Detect which cell encompasses the target text, then output its (X, Y) center coordinate. 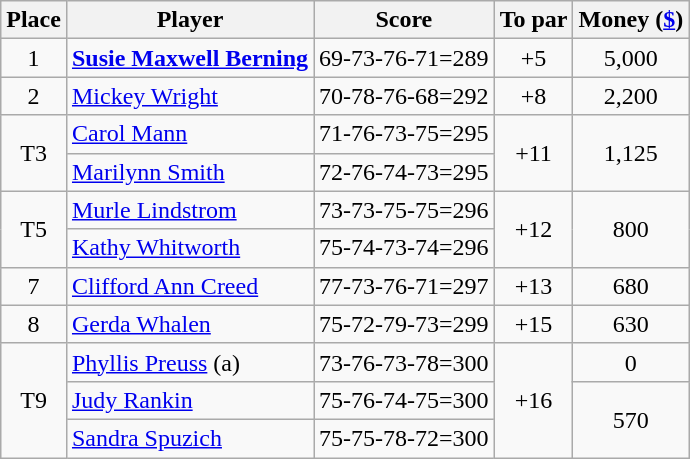
+11 (534, 153)
0 (631, 362)
75-72-79-73=299 (404, 324)
680 (631, 286)
8 (34, 324)
Susie Maxwell Berning (190, 58)
70-78-76-68=292 (404, 96)
Clifford Ann Creed (190, 286)
2,200 (631, 96)
69-73-76-71=289 (404, 58)
2 (34, 96)
570 (631, 419)
1 (34, 58)
Sandra Spuzich (190, 438)
Marilynn Smith (190, 172)
72-76-74-73=295 (404, 172)
T5 (34, 229)
Judy Rankin (190, 400)
Carol Mann (190, 134)
Player (190, 20)
+16 (534, 400)
630 (631, 324)
+13 (534, 286)
Phyllis Preuss (a) (190, 362)
Gerda Whalen (190, 324)
75-74-73-74=296 (404, 248)
77-73-76-71=297 (404, 286)
+12 (534, 229)
71-76-73-75=295 (404, 134)
To par (534, 20)
5,000 (631, 58)
T3 (34, 153)
800 (631, 229)
T9 (34, 400)
Money ($) (631, 20)
75-75-78-72=300 (404, 438)
7 (34, 286)
Score (404, 20)
Kathy Whitworth (190, 248)
75-76-74-75=300 (404, 400)
Place (34, 20)
+8 (534, 96)
Mickey Wright (190, 96)
+5 (534, 58)
73-73-75-75=296 (404, 210)
1,125 (631, 153)
73-76-73-78=300 (404, 362)
Murle Lindstrom (190, 210)
+15 (534, 324)
